Return the (X, Y) coordinate for the center point of the cell that contains the specified text.  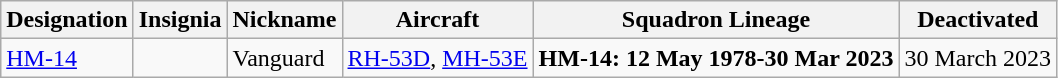
HM-14: 12 May 1978-30 Mar 2023 (716, 58)
HM-14 (67, 58)
Insignia (180, 20)
Aircraft (438, 20)
Deactivated (978, 20)
30 March 2023 (978, 58)
RH-53D, MH-53E (438, 58)
Designation (67, 20)
Nickname (284, 20)
Vanguard (284, 58)
Squadron Lineage (716, 20)
